Extract the (x, y) coordinate from the center of the cell holding the provided text.  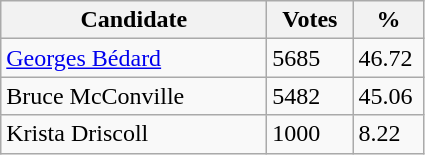
Candidate (134, 20)
Krista Driscoll (134, 134)
% (388, 20)
1000 (310, 134)
8.22 (388, 134)
46.72 (388, 58)
Bruce McConville (134, 96)
Georges Bédard (134, 58)
45.06 (388, 96)
5685 (310, 58)
5482 (310, 96)
Votes (310, 20)
